Capture the cell that displays the provided text and extract its [X, Y] central coordinate. 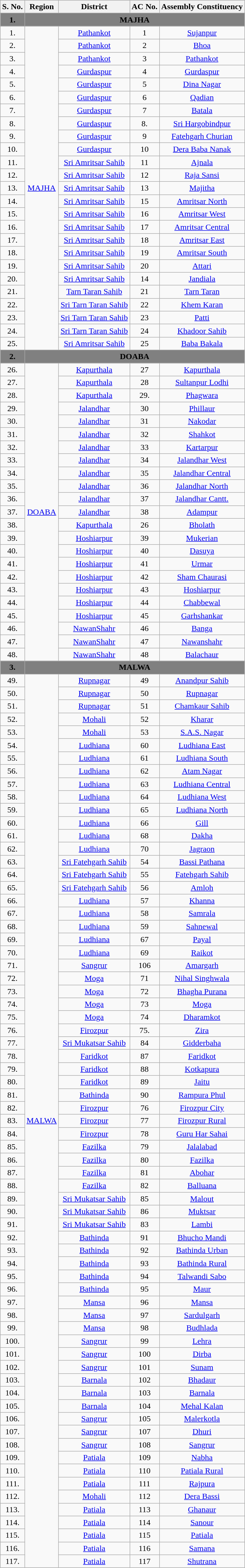
26 [144, 525]
Bhagha Purana [202, 991]
S. No. [13, 7]
117. [13, 1561]
60 [144, 745]
Jalandhar West [202, 460]
Garhshankar [202, 616]
12 [144, 175]
Patiala Rural [202, 1471]
14. [13, 201]
89 [144, 1082]
45. [13, 616]
Patti [202, 318]
53. [13, 732]
Kotkapura [202, 1069]
Jalandhar North [202, 486]
73. [13, 991]
67 [144, 939]
Sunam [202, 1367]
13. [13, 188]
Samana [202, 1548]
104. [13, 1393]
52. [13, 719]
AC No. [144, 7]
Guru Har Sahai [202, 1134]
52 [144, 719]
Nawanshahr [202, 642]
101 [144, 1367]
19. [13, 266]
57 [144, 901]
Jalandhar Central [202, 473]
20 [144, 266]
Banga [202, 629]
97 [144, 1315]
66 [144, 823]
89. [13, 1198]
Jalalabad [202, 1147]
15. [13, 214]
Sanour [202, 1522]
25 [144, 343]
50. [13, 693]
2 [144, 46]
Jaitu [202, 1082]
58 [144, 914]
Rampura Phul [202, 1095]
30. [13, 421]
107. [13, 1432]
7 [144, 110]
16 [144, 214]
Khadoor Sahib [202, 330]
Bhucho Mandi [202, 1238]
23. [13, 318]
Tarn Taran [202, 292]
6 [144, 97]
105. [13, 1406]
81 [144, 1173]
Sahnewal [202, 926]
107 [144, 1432]
Amritsar West [202, 214]
5. [13, 84]
Ludhiana East [202, 745]
Gill [202, 823]
1 [144, 33]
34. [13, 473]
9. [13, 136]
28. [13, 395]
39. [13, 538]
28 [144, 383]
94. [13, 1263]
117 [144, 1561]
65. [13, 888]
99. [13, 1328]
73 [144, 1004]
55 [144, 875]
Malout [202, 1198]
37 [144, 499]
10. [13, 149]
97. [13, 1302]
91. [13, 1225]
87. [13, 1173]
18 [144, 240]
106 [144, 965]
Rajpura [202, 1484]
Chamkaur Sahib [202, 706]
Amritsar North [202, 201]
76. [13, 1030]
Fatehgarh Churian [202, 136]
Sujanpur [202, 33]
24 [144, 330]
85 [144, 1198]
76 [144, 1108]
114 [144, 1522]
Jagraon [202, 849]
37. [13, 512]
42. [13, 577]
Dasuya [202, 551]
92. [13, 1238]
Nakodar [202, 421]
70. [13, 952]
22. [13, 305]
Attari [202, 266]
Dharamkot [202, 1017]
88 [144, 1069]
82. [13, 1108]
18. [13, 253]
94 [144, 1276]
100. [13, 1341]
Budhlada [202, 1328]
Ludhiana North [202, 810]
43 [144, 590]
31. [13, 434]
104 [144, 1406]
Chabbewal [202, 603]
36. [13, 499]
Malerkotla [202, 1419]
48. [13, 654]
9 [144, 136]
Balluana [202, 1185]
54. [13, 745]
33. [13, 460]
S.A.S. Nagar [202, 732]
33 [144, 447]
86 [144, 1212]
57. [13, 784]
70 [144, 849]
6. [13, 97]
Ludhiana Central [202, 784]
21 [144, 292]
Dakha [202, 836]
Adampur [202, 512]
78. [13, 1056]
60. [13, 823]
103. [13, 1380]
Balachaur [202, 654]
59. [13, 810]
93. [13, 1250]
82 [144, 1185]
115 [144, 1535]
Abohar [202, 1173]
85. [13, 1147]
51 [144, 706]
Dirba [202, 1354]
Bathinda Urban [202, 1250]
40. [13, 551]
110. [13, 1471]
92 [144, 1250]
11 [144, 162]
Lehra [202, 1341]
Dera Bassi [202, 1497]
84 [144, 1043]
108. [13, 1445]
Phillaur [202, 408]
62. [13, 849]
22 [144, 305]
32. [13, 447]
72 [144, 991]
Mukerian [202, 538]
79. [13, 1069]
Qadian [202, 97]
44 [144, 603]
Urmar [202, 564]
42 [144, 577]
64 [144, 797]
100 [144, 1354]
Amargarh [202, 965]
31 [144, 421]
Fatehgarh Sahib [202, 875]
115. [13, 1535]
71 [144, 978]
68. [13, 926]
Khem Karan [202, 305]
10 [144, 149]
109. [13, 1458]
56 [144, 888]
114. [13, 1522]
Firozpur City [202, 1108]
Dina Nagar [202, 84]
35. [13, 486]
49. [13, 680]
51. [13, 706]
59 [144, 926]
99 [144, 1341]
49 [144, 680]
Amritsar South [202, 253]
27. [13, 383]
Sri Hargobindpur [202, 123]
41 [144, 564]
48 [144, 654]
53 [144, 732]
55. [13, 758]
116 [144, 1548]
39 [144, 538]
Assembly Constituency [202, 7]
74 [144, 1017]
43. [13, 590]
Raja Sansi [202, 175]
80. [13, 1082]
36 [144, 486]
Bholath [202, 525]
83. [13, 1121]
47 [144, 642]
Sardulgarh [202, 1315]
Amritsar East [202, 240]
19 [144, 253]
108 [144, 1445]
Nabha [202, 1458]
20. [13, 279]
98. [13, 1315]
71. [13, 965]
14 [144, 279]
35 [144, 473]
17 [144, 227]
Shutrana [202, 1561]
Mehal Kalan [202, 1406]
25. [13, 343]
26. [13, 369]
Bhoa [202, 46]
40 [144, 551]
30 [144, 408]
23 [144, 318]
15 [144, 201]
113 [144, 1509]
Muktsar [202, 1212]
Baba Bakala [202, 343]
Ludhiana West [202, 797]
Shahkot [202, 434]
77 [144, 1121]
90 [144, 1095]
46. [13, 629]
66. [13, 901]
110 [144, 1471]
74. [13, 1004]
67. [13, 914]
105 [144, 1419]
81. [13, 1095]
Maur [202, 1289]
Payal [202, 939]
46 [144, 629]
50 [144, 693]
Samrala [202, 914]
111 [144, 1484]
34 [144, 460]
Kharar [202, 719]
69 [144, 952]
Lambi [202, 1225]
4 [144, 71]
4. [13, 71]
47. [13, 642]
Raikot [202, 952]
5 [144, 84]
Nihal Singhwala [202, 978]
84. [13, 1134]
Kartarpur [202, 447]
38 [144, 512]
98 [144, 1328]
68 [144, 836]
87 [144, 1056]
41. [13, 564]
101. [13, 1354]
3 [144, 59]
96. [13, 1289]
95 [144, 1289]
112. [13, 1497]
78 [144, 1134]
Gidderbaha [202, 1043]
Anandpur Sahib [202, 680]
88. [13, 1185]
103 [144, 1393]
Zira [202, 1030]
Dhuri [202, 1432]
113. [13, 1509]
Phagwara [202, 395]
45 [144, 616]
Region [42, 7]
Jandiala [202, 279]
83 [144, 1225]
Tarn Taran Sahib [94, 292]
44. [13, 603]
109 [144, 1458]
91 [144, 1238]
Bassi Pathana [202, 862]
62 [144, 771]
63. [13, 862]
13 [144, 188]
90. [13, 1212]
Bathinda Rural [202, 1263]
Amritsar Central [202, 227]
Khanna [202, 901]
Dera Baba Nanak [202, 149]
72. [13, 978]
61 [144, 758]
61. [13, 836]
102 [144, 1380]
80 [144, 1160]
Sham Chaurasi [202, 577]
Amloh [202, 888]
65 [144, 810]
Talwandi Sabo [202, 1276]
Ludhiana South [202, 758]
69. [13, 939]
86. [13, 1160]
116. [13, 1548]
Majitha [202, 188]
96 [144, 1302]
Firozpur Rural [202, 1121]
16. [13, 227]
112 [144, 1497]
64. [13, 875]
79 [144, 1147]
Ajnala [202, 162]
Bhadaur [202, 1380]
District [94, 7]
17. [13, 240]
Jalandhar Cantt. [202, 499]
54 [144, 862]
102. [13, 1367]
21. [13, 292]
11. [13, 162]
Sultanpur Lodhi [202, 383]
106. [13, 1419]
24. [13, 330]
Batala [202, 110]
95. [13, 1276]
77. [13, 1043]
58. [13, 797]
38. [13, 525]
56. [13, 771]
27 [144, 369]
32 [144, 434]
93 [144, 1263]
63 [144, 784]
12. [13, 175]
Ghanaur [202, 1509]
7. [13, 110]
Atam Nagar [202, 771]
111. [13, 1484]
